Determine the [x, y] coordinate at the center of the cell enclosing the given text.  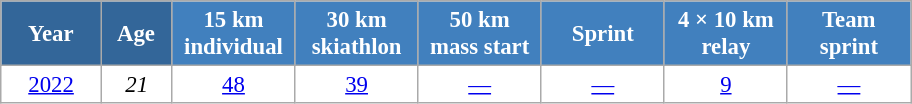
4 × 10 km relay [726, 34]
50 km mass start [480, 34]
Sprint [602, 34]
Year [52, 34]
Team sprint [848, 34]
48 [234, 85]
39 [356, 85]
30 km skiathlon [356, 34]
21 [136, 85]
2022 [52, 85]
Age [136, 34]
15 km individual [234, 34]
9 [726, 85]
